From the cell containing the given text, extract its center point as (X, Y) coordinate. 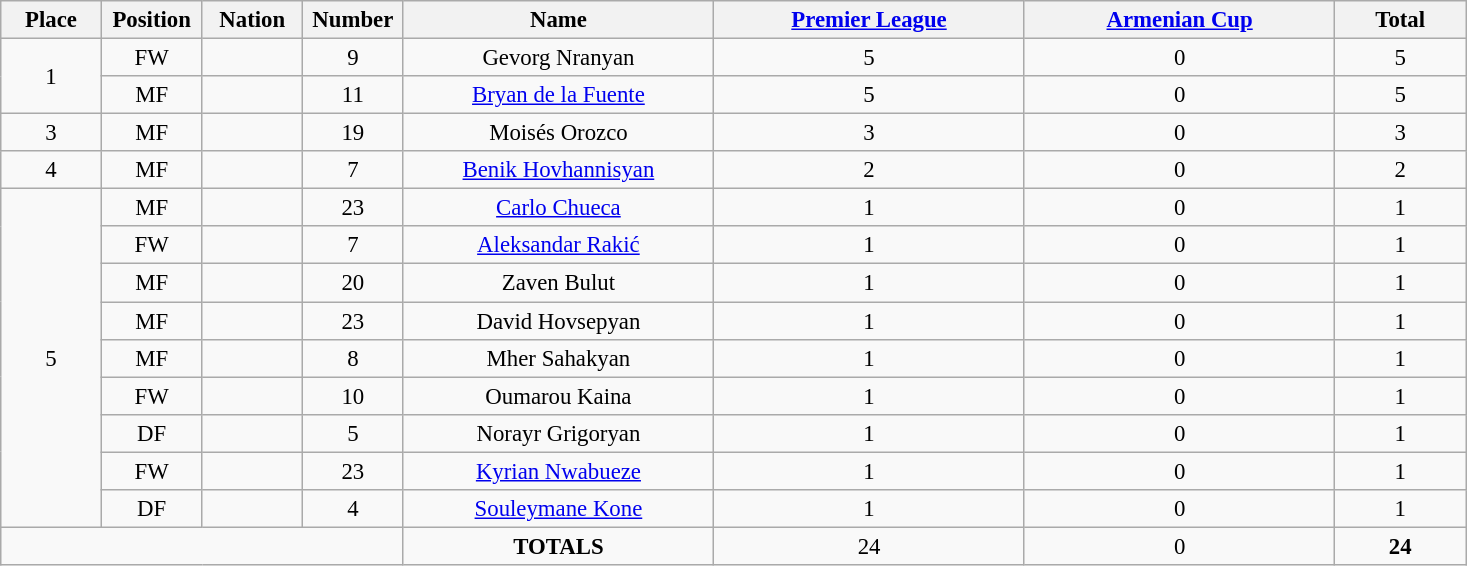
8 (354, 358)
20 (354, 283)
Armenian Cup (1180, 20)
Benik Hovhannisyan (558, 170)
Place (52, 20)
Number (354, 20)
Norayr Grigoryan (558, 433)
Position (152, 20)
11 (354, 95)
Aleksandar Rakić (558, 245)
Mher Sahakyan (558, 358)
Carlo Chueca (558, 208)
Moisés Orozco (558, 133)
Kyrian Nwabueze (558, 471)
David Hovsepyan (558, 321)
9 (354, 58)
Zaven Bulut (558, 283)
Oumarou Kaina (558, 396)
Bryan de la Fuente (558, 95)
Nation (252, 20)
Premier League (870, 20)
10 (354, 396)
Total (1400, 20)
Gevorg Nranyan (558, 58)
19 (354, 133)
Souleymane Kone (558, 509)
TOTALS (558, 546)
Name (558, 20)
